Scan for the cell matching the given text and deliver its [x, y] coordinate at center. 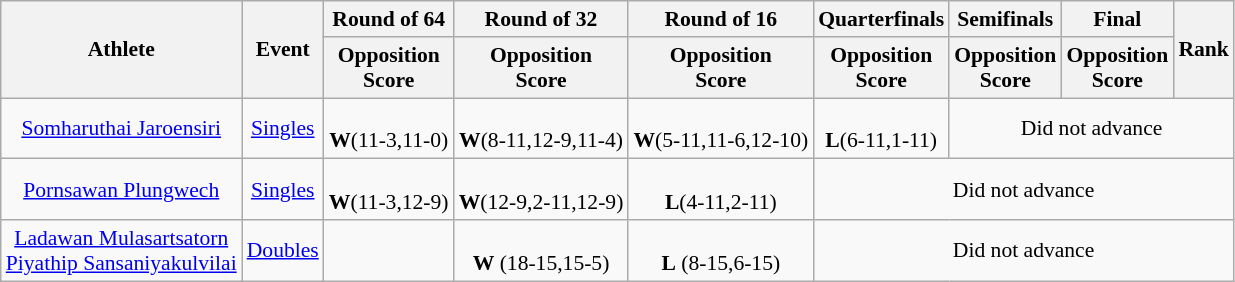
L(6-11,1-11) [881, 128]
L(4-11,2-11) [720, 190]
Doubles [283, 250]
Round of 64 [389, 19]
Rank [1204, 50]
W(11-3,11-0) [389, 128]
W(5-11,11-6,12-10) [720, 128]
Event [283, 50]
Quarterfinals [881, 19]
Round of 16 [720, 19]
Pornsawan Plungwech [122, 190]
Final [1117, 19]
Athlete [122, 50]
W(11-3,12-9) [389, 190]
L (8-15,6-15) [720, 250]
Ladawan MulasartsatornPiyathip Sansaniyakulvilai [122, 250]
W(8-11,12-9,11-4) [542, 128]
Somharuthai Jaroensiri [122, 128]
Round of 32 [542, 19]
W(12-9,2-11,12-9) [542, 190]
W (18-15,15-5) [542, 250]
Semifinals [1005, 19]
